From the cell containing the given text, extract its center point as [X, Y] coordinate. 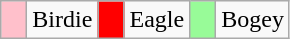
Bogey [253, 20]
Eagle [157, 20]
Birdie [62, 20]
